Determine the [X, Y] coordinate at the center of the cell enclosing the given text.  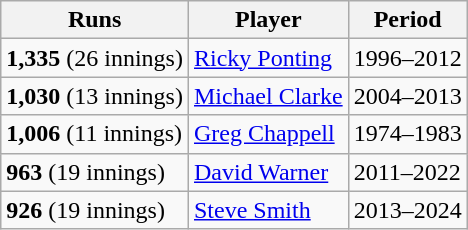
Runs [95, 20]
Ricky Ponting [268, 58]
David Warner [268, 172]
2004–2013 [408, 96]
1,006 (11 innings) [95, 134]
1996–2012 [408, 58]
2011–2022 [408, 172]
1,335 (26 innings) [95, 58]
Player [268, 20]
963 (19 innings) [95, 172]
Steve Smith [268, 210]
Period [408, 20]
2013–2024 [408, 210]
1974–1983 [408, 134]
Greg Chappell [268, 134]
Michael Clarke [268, 96]
926 (19 innings) [95, 210]
1,030 (13 innings) [95, 96]
